Detect which cell encompasses the target text, then output its (X, Y) center coordinate. 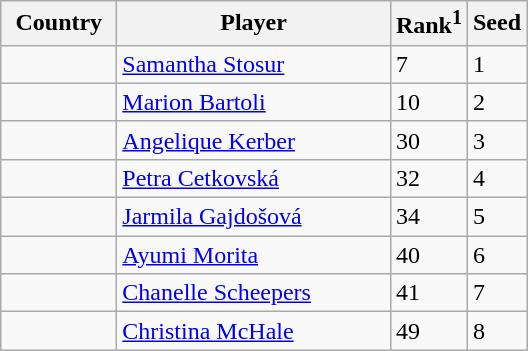
Christina McHale (254, 331)
1 (496, 64)
Jarmila Gajdošová (254, 217)
Seed (496, 24)
30 (428, 140)
Rank1 (428, 24)
8 (496, 331)
34 (428, 217)
Marion Bartoli (254, 102)
Samantha Stosur (254, 64)
Country (59, 24)
10 (428, 102)
49 (428, 331)
Angelique Kerber (254, 140)
Ayumi Morita (254, 255)
41 (428, 293)
2 (496, 102)
Petra Cetkovská (254, 178)
32 (428, 178)
5 (496, 217)
3 (496, 140)
Chanelle Scheepers (254, 293)
4 (496, 178)
Player (254, 24)
40 (428, 255)
6 (496, 255)
